Search for the cell housing the specified text and yield its [X, Y] center coordinate. 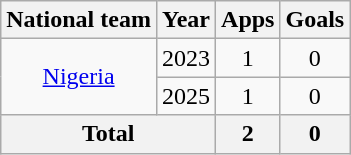
2 [248, 134]
Year [186, 20]
Total [108, 134]
2023 [186, 58]
Nigeria [79, 77]
2025 [186, 96]
Goals [315, 20]
Apps [248, 20]
National team [79, 20]
